Pinpoint the cell where the given text exists, returning its (x, y) midpoint coordinate. 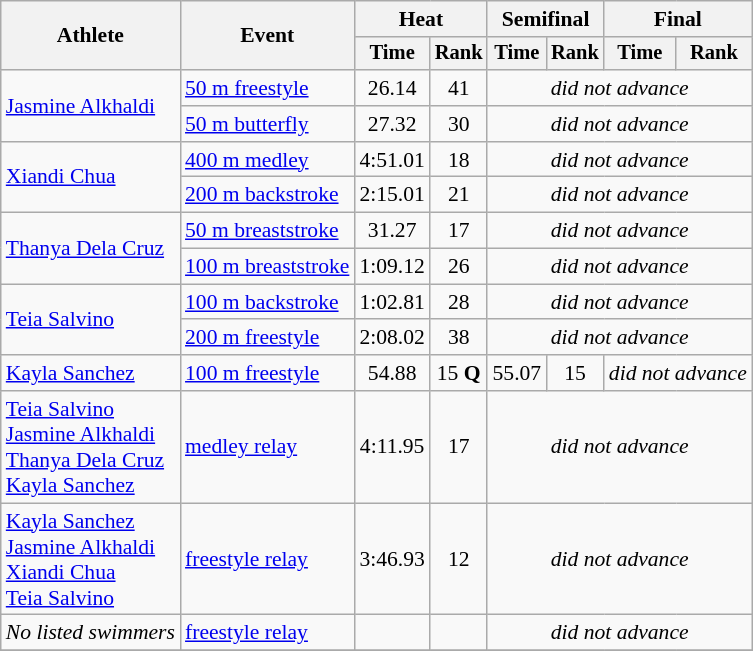
18 (459, 160)
41 (459, 88)
28 (459, 302)
Xiandi Chua (90, 178)
Athlete (90, 36)
Semifinal (545, 19)
400 m medley (267, 160)
100 m breaststroke (267, 267)
50 m freestyle (267, 88)
1:02.81 (392, 302)
Teia Salvino (90, 320)
200 m freestyle (267, 338)
medley relay (267, 447)
Event (267, 36)
54.88 (392, 373)
Thanya Dela Cruz (90, 248)
100 m backstroke (267, 302)
30 (459, 124)
26 (459, 267)
50 m butterfly (267, 124)
55.07 (516, 373)
Kayla Sanchez (90, 373)
Kayla SanchezJasmine AlkhaldiXiandi ChuaTeia Salvino (90, 559)
No listed swimmers (90, 633)
2:08.02 (392, 338)
2:15.01 (392, 195)
38 (459, 338)
4:11.95 (392, 447)
Heat (420, 19)
15 Q (459, 373)
3:46.93 (392, 559)
31.27 (392, 231)
27.32 (392, 124)
200 m backstroke (267, 195)
26.14 (392, 88)
Jasmine Alkhaldi (90, 106)
Final (678, 19)
12 (459, 559)
21 (459, 195)
1:09.12 (392, 267)
4:51.01 (392, 160)
50 m breaststroke (267, 231)
15 (575, 373)
Teia SalvinoJasmine AlkhaldiThanya Dela CruzKayla Sanchez (90, 447)
100 m freestyle (267, 373)
